Determine the [X, Y] coordinate at the center of the cell enclosing the given text.  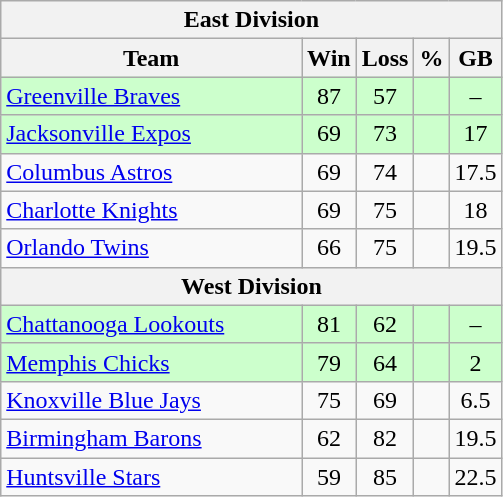
Columbus Astros [152, 172]
17.5 [476, 172]
Jacksonville Expos [152, 134]
Knoxville Blue Jays [152, 400]
Greenville Braves [152, 96]
57 [385, 96]
Charlotte Knights [152, 210]
% [432, 58]
West Division [252, 286]
18 [476, 210]
73 [385, 134]
Loss [385, 58]
87 [330, 96]
17 [476, 134]
GB [476, 58]
Memphis Chicks [152, 362]
Huntsville Stars [152, 477]
Win [330, 58]
59 [330, 477]
6.5 [476, 400]
81 [330, 324]
85 [385, 477]
Chattanooga Lookouts [152, 324]
2 [476, 362]
Team [152, 58]
22.5 [476, 477]
74 [385, 172]
Birmingham Barons [152, 438]
64 [385, 362]
East Division [252, 20]
Orlando Twins [152, 248]
79 [330, 362]
66 [330, 248]
82 [385, 438]
